For the text-containing cell, return its midpoint in [X, Y] coordinate format. 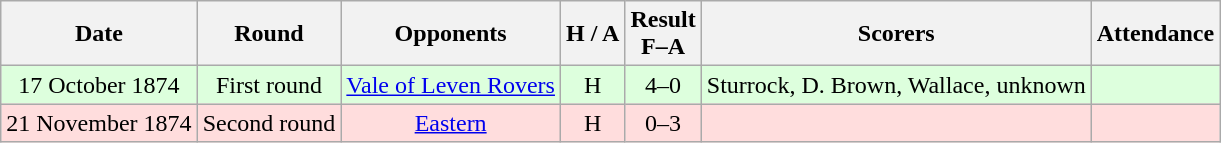
0–3 [663, 123]
Eastern [451, 123]
Date [99, 34]
Vale of Leven Rovers [451, 85]
Round [269, 34]
Opponents [451, 34]
H / A [592, 34]
Scorers [896, 34]
ResultF–A [663, 34]
21 November 1874 [99, 123]
17 October 1874 [99, 85]
4–0 [663, 85]
Second round [269, 123]
Attendance [1155, 34]
First round [269, 85]
Sturrock, D. Brown, Wallace, unknown [896, 85]
